Provide the [x, y] coordinate of the cell's center where the given text is located.  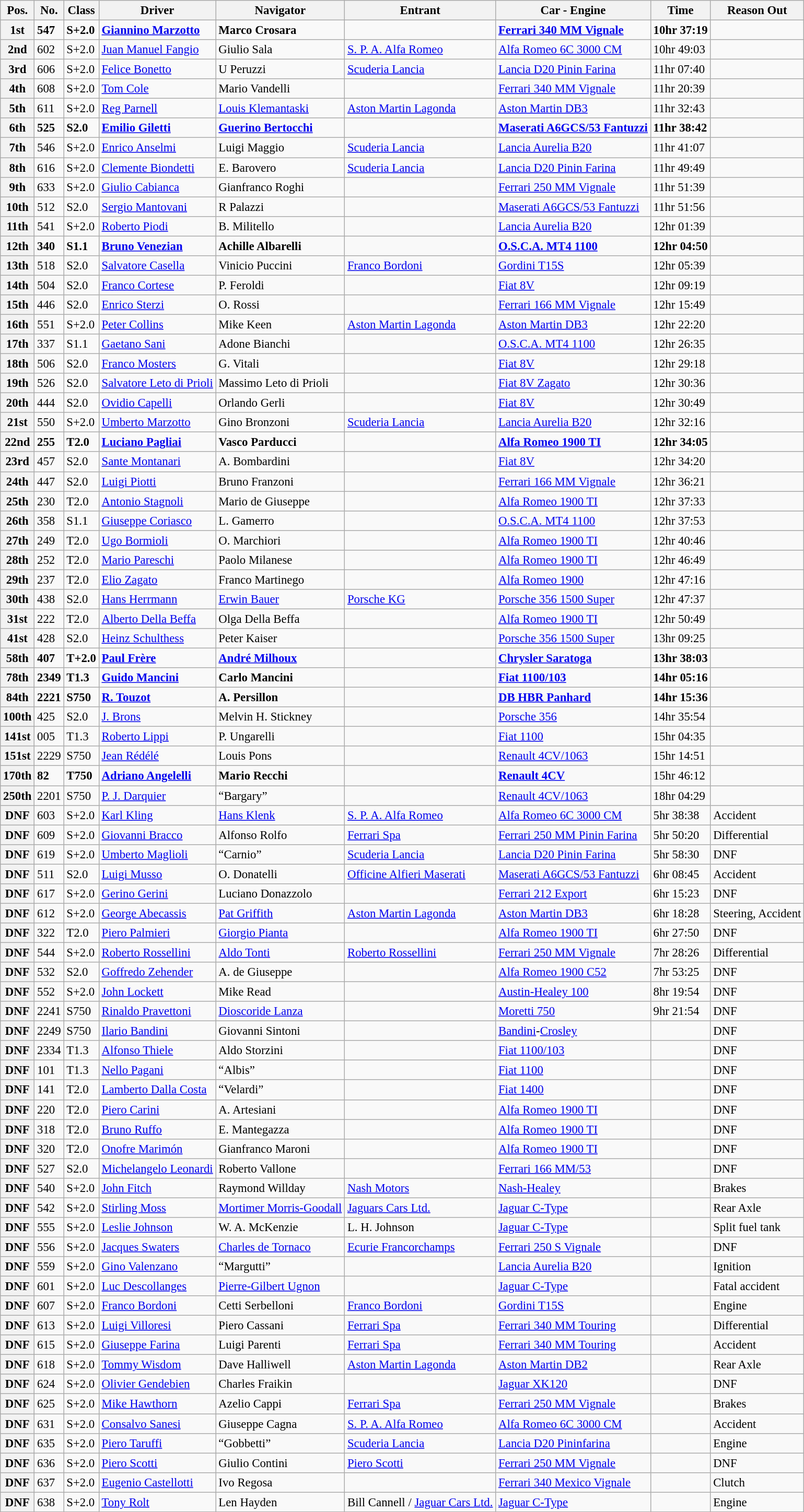
30th [18, 599]
612 [49, 913]
Ovidio Capelli [157, 403]
Giannino Marzotto [157, 30]
27th [18, 540]
Aston Martin DB2 [574, 1365]
Vinicio Puccini [280, 266]
12hr 05:39 [680, 266]
6th [18, 128]
16th [18, 324]
“Albis” [280, 1070]
Moretti 750 [574, 1011]
10hr 49:03 [680, 50]
638 [49, 1502]
John Fitch [157, 1188]
425 [49, 717]
Piero Cassani [280, 1326]
2221 [49, 698]
611 [49, 109]
Ferrari 250 S Vignale [574, 1247]
Entrant [420, 10]
Alfonso Rolfo [280, 835]
Louis Klemantaski [280, 109]
9th [18, 187]
447 [49, 481]
2334 [49, 1050]
82 [49, 776]
Bruno Ruffo [157, 1129]
15hr 04:35 [680, 737]
18th [18, 364]
Salvatore Casella [157, 266]
2229 [49, 757]
337 [49, 344]
Tommy Wisdom [157, 1365]
6hr 15:23 [680, 894]
Pat Griffith [280, 913]
Gino Bronzoni [280, 422]
Giulio Sala [280, 50]
Giuseppe Coriasco [157, 521]
Alberto Della Beffa [157, 619]
Gianfranco Maroni [280, 1149]
Chrysler Saratoga [574, 658]
11hr 49:49 [680, 168]
8hr 19:54 [680, 992]
Melvin H. Stickney [280, 717]
Officine Alfieri Maserati [420, 874]
322 [49, 933]
No. [49, 10]
2249 [49, 1031]
Renault 4CV [574, 776]
Dave Halliwell [280, 1365]
12hr 32:16 [680, 422]
Pierre-Gilbert Ugnon [280, 1286]
George Abecassis [157, 913]
Fiat 1400 [574, 1090]
O. Rossi [280, 305]
5th [18, 109]
532 [49, 972]
438 [49, 599]
Ferrari 212 Export [574, 894]
Peter Collins [157, 324]
12th [18, 246]
12hr 34:05 [680, 442]
Ignition [758, 1267]
615 [49, 1345]
Navigator [280, 10]
Sante Montanari [157, 462]
11hr 51:39 [680, 187]
Reason Out [758, 10]
Ferrari 340 Mexico Vignale [574, 1482]
13hr 09:25 [680, 639]
Jean Rédélé [157, 757]
Hans Herrmann [157, 599]
Porsche 356 [574, 717]
11hr 41:07 [680, 148]
Piero Taruffi [157, 1443]
Jaguars Cars Ltd. [420, 1208]
B. Militello [280, 226]
12hr 04:50 [680, 246]
12hr 40:46 [680, 540]
15th [18, 305]
Bandini-Crosley [574, 1031]
607 [49, 1306]
U Peruzzi [280, 69]
O. Marchiori [280, 540]
Car - Engine [574, 10]
Gaetano Sani [157, 344]
230 [49, 501]
Michelangelo Leonardi [157, 1168]
13hr 38:03 [680, 658]
12hr 22:20 [680, 324]
Steering, Accident [758, 913]
222 [49, 619]
Mike Hawthorn [157, 1404]
11hr 20:39 [680, 89]
Tony Rolt [157, 1502]
550 [49, 422]
L. H. Johnson [420, 1227]
Alfa Romeo 1900 C52 [574, 972]
Sergio Mantovani [157, 207]
618 [49, 1365]
005 [49, 737]
Ivo Regosa [280, 1482]
Pos. [18, 10]
444 [49, 403]
556 [49, 1247]
1st [18, 30]
84th [18, 698]
Consalvo Sanesi [157, 1424]
Class [81, 10]
100th [18, 717]
457 [49, 462]
10hr 37:19 [680, 30]
220 [49, 1109]
Lancia D20 Pininfarina [574, 1443]
Bruno Venezian [157, 246]
Clutch [758, 1482]
Mario Vandelli [280, 89]
Charles de Tornaco [280, 1247]
11hr 32:43 [680, 109]
Orlando Gerli [280, 403]
17th [18, 344]
Luigi Musso [157, 874]
Luciano Donazzolo [280, 894]
Alfonso Thiele [157, 1050]
G. Vitali [280, 364]
J. Brons [157, 717]
E. Mantegazza [280, 1129]
625 [49, 1404]
12hr 30:49 [680, 403]
4th [18, 89]
31st [18, 619]
Luigi Piotti [157, 481]
P. Feroldi [280, 285]
Gianfranco Roghi [280, 187]
407 [49, 658]
58th [18, 658]
11hr 38:42 [680, 128]
511 [49, 874]
Luc Descollanges [157, 1286]
Nello Pagani [157, 1070]
Giuseppe Farina [157, 1345]
29th [18, 580]
Heinz Schulthess [157, 639]
Roberto Vallone [280, 1168]
Roberto Piodi [157, 226]
8th [18, 168]
636 [49, 1463]
428 [49, 639]
609 [49, 835]
Len Hayden [280, 1502]
547 [49, 30]
O. Donatelli [280, 874]
Luigi Villoresi [157, 1326]
Roberto Lippi [157, 737]
526 [49, 383]
Mike Keen [280, 324]
Jaguar XK120 [574, 1384]
12hr 37:53 [680, 521]
Reg Parnell [157, 109]
T+2.0 [81, 658]
Salvatore Leto di Prioli [157, 383]
340 [49, 246]
Mario Pareschi [157, 560]
Vasco Parducci [280, 442]
613 [49, 1326]
14hr 35:54 [680, 717]
3rd [18, 69]
T750 [81, 776]
541 [49, 226]
Luigi Maggio [280, 148]
14th [18, 285]
Enrico Anselmi [157, 148]
A. Persillon [280, 698]
Hans Klenk [280, 815]
Umberto Maglioli [157, 854]
A. Bombardini [280, 462]
Ferrari 250 MM Pinin Farina [574, 835]
L. Gamerro [280, 521]
Gerino Gerini [157, 894]
18hr 04:29 [680, 796]
Franco Mosters [157, 364]
Mario de Giuseppe [280, 501]
252 [49, 560]
7th [18, 148]
15hr 14:51 [680, 757]
Guido Mancini [157, 678]
Ilario Bandini [157, 1031]
12hr 26:35 [680, 344]
Nash-Healey [574, 1188]
11hr 07:40 [680, 69]
Piero Palmieri [157, 933]
Olga Della Beffa [280, 619]
Giuseppe Cagna [280, 1424]
603 [49, 815]
527 [49, 1168]
2241 [49, 1011]
6hr 18:28 [680, 913]
Time [680, 10]
15hr 46:12 [680, 776]
A. Artesiani [280, 1109]
W. A. McKenzie [280, 1227]
Gino Valenzano [157, 1267]
12hr 47:16 [680, 580]
Split fuel tank [758, 1227]
540 [49, 1188]
101 [49, 1070]
Giulio Contini [280, 1463]
2nd [18, 50]
Piero Carini [157, 1109]
André Milhoux [280, 658]
Felice Bonetto [157, 69]
“Velardi” [280, 1090]
“Bargary” [280, 796]
5hr 58:30 [680, 854]
Bill Cannell / Jaguar Cars Ltd. [420, 1502]
Luigi Parenti [280, 1345]
Dioscoride Lanza [280, 1011]
6hr 08:45 [680, 874]
141 [49, 1090]
E. Barovero [280, 168]
631 [49, 1424]
Ferrari 166 MM/53 [574, 1168]
41st [18, 639]
2349 [49, 678]
Stirling Moss [157, 1208]
617 [49, 894]
12hr 47:37 [680, 599]
28th [18, 560]
“Gobbetti” [280, 1443]
12hr 46:49 [680, 560]
7hr 28:26 [680, 952]
6hr 27:50 [680, 933]
249 [49, 540]
5hr 38:38 [680, 815]
602 [49, 50]
12hr 37:33 [680, 501]
R. Touzot [157, 698]
12hr 36:21 [680, 481]
12hr 50:49 [680, 619]
2201 [49, 796]
542 [49, 1208]
Juan Manuel Fangio [157, 50]
506 [49, 364]
512 [49, 207]
Enrico Sterzi [157, 305]
151st [18, 757]
Mike Read [280, 992]
Aldo Tonti [280, 952]
Giorgio Pianta [280, 933]
12hr 34:20 [680, 462]
Bruno Franzoni [280, 481]
14hr 15:36 [680, 698]
Giovanni Sintoni [280, 1031]
Paolo Milanese [280, 560]
Guerino Bertocchi [280, 128]
“Carnio” [280, 854]
11hr 51:56 [680, 207]
544 [49, 952]
Franco Cortese [157, 285]
Ugo Bormioli [157, 540]
237 [49, 580]
20th [18, 403]
12hr 15:49 [680, 305]
13th [18, 266]
Raymond Willday [280, 1188]
Adone Bianchi [280, 344]
9hr 21:54 [680, 1011]
Paul Frère [157, 658]
R Palazzi [280, 207]
7hr 53:25 [680, 972]
10th [18, 207]
23rd [18, 462]
Mortimer Morris-Goodall [280, 1208]
606 [49, 69]
21st [18, 422]
525 [49, 128]
DB HBR Panhard [574, 698]
12hr 01:39 [680, 226]
Giulio Cabianca [157, 187]
Fiat 8V Zagato [574, 383]
John Lockett [157, 992]
14hr 05:16 [680, 678]
22nd [18, 442]
26th [18, 521]
12hr 30:36 [680, 383]
“Margutti” [280, 1267]
551 [49, 324]
Leslie Johnson [157, 1227]
P. J. Darquier [157, 796]
Porsche KG [420, 599]
11th [18, 226]
5hr 50:20 [680, 835]
637 [49, 1482]
Ecurie Francorchamps [420, 1247]
Elio Zagato [157, 580]
Nash Motors [420, 1188]
24th [18, 481]
608 [49, 89]
518 [49, 266]
446 [49, 305]
559 [49, 1267]
Emilio Giletti [157, 128]
Rinaldo Pravettoni [157, 1011]
Tom Cole [157, 89]
Karl Kling [157, 815]
Goffredo Zehender [157, 972]
318 [49, 1129]
255 [49, 442]
Giovanni Bracco [157, 835]
616 [49, 168]
546 [49, 148]
Alfa Romeo 1900 [574, 580]
Antonio Stagnoli [157, 501]
A. de Giuseppe [280, 972]
Peter Kaiser [280, 639]
Franco Martinego [280, 580]
Austin-Healey 100 [574, 992]
601 [49, 1286]
Azelio Cappi [280, 1404]
Carlo Mancini [280, 678]
78th [18, 678]
633 [49, 187]
12hr 29:18 [680, 364]
320 [49, 1149]
Charles Fraikin [280, 1384]
Jacques Swaters [157, 1247]
Olivier Gendebien [157, 1384]
P. Ungarelli [280, 737]
624 [49, 1384]
Clemente Biondetti [157, 168]
619 [49, 854]
Luciano Pagliai [157, 442]
Marco Crosara [280, 30]
Cetti Serbelloni [280, 1306]
Fatal accident [758, 1286]
Massimo Leto di Prioli [280, 383]
Louis Pons [280, 757]
552 [49, 992]
Lamberto Dalla Costa [157, 1090]
555 [49, 1227]
504 [49, 285]
19th [18, 383]
141st [18, 737]
Driver [157, 10]
Onofre Marimón [157, 1149]
12hr 09:19 [680, 285]
Achille Albarelli [280, 246]
Adriano Angelelli [157, 776]
Mario Recchi [280, 776]
250th [18, 796]
Eugenio Castellotti [157, 1482]
170th [18, 776]
Erwin Bauer [280, 599]
Aldo Storzini [280, 1050]
358 [49, 521]
Umberto Marzotto [157, 422]
25th [18, 501]
635 [49, 1443]
